Determine the [X, Y] coordinate at the center of the cell enclosing the given text.  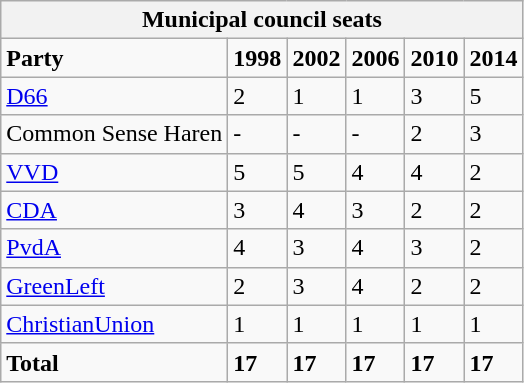
CDA [114, 210]
D66 [114, 96]
Common Sense Haren [114, 134]
2006 [376, 58]
2002 [316, 58]
Party [114, 58]
2014 [494, 58]
VVD [114, 172]
Total [114, 362]
PvdA [114, 248]
2010 [434, 58]
GreenLeft [114, 286]
1998 [258, 58]
ChristianUnion [114, 324]
Municipal council seats [262, 20]
